Locate the cell with the specified text and output its (x, y) center coordinate. 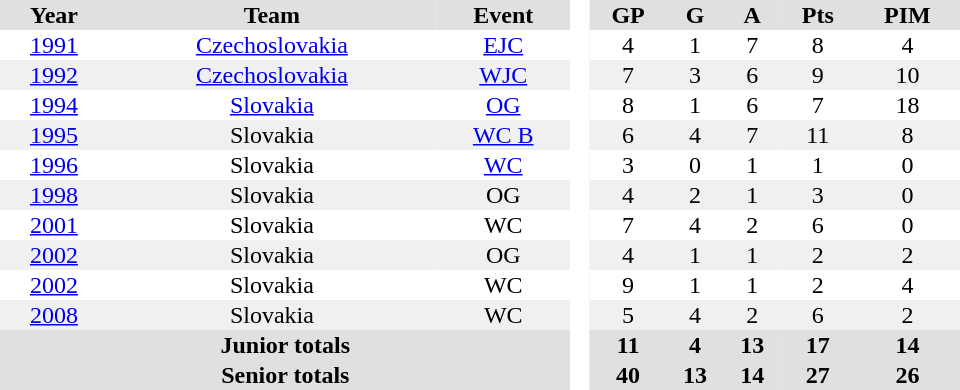
40 (628, 375)
A (752, 15)
EJC (504, 45)
G (696, 15)
5 (628, 315)
1998 (54, 195)
27 (818, 375)
1995 (54, 135)
Event (504, 15)
Senior totals (286, 375)
2001 (54, 225)
1991 (54, 45)
Junior totals (286, 345)
1994 (54, 105)
1992 (54, 75)
WC B (504, 135)
1996 (54, 165)
18 (908, 105)
26 (908, 375)
Team (272, 15)
2008 (54, 315)
PIM (908, 15)
17 (818, 345)
Year (54, 15)
10 (908, 75)
Pts (818, 15)
GP (628, 15)
WJC (504, 75)
